Provide the (x, y) coordinate of the cell's center where the given text is located.  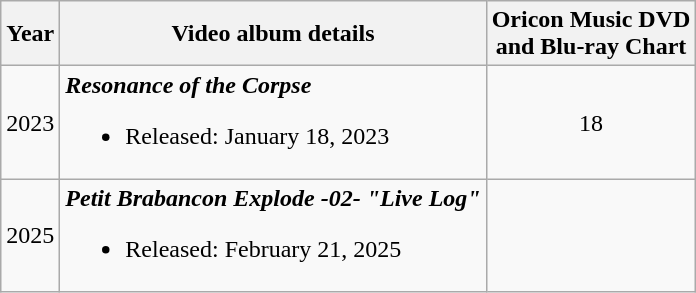
Petit Brabancon Explode -02- "Live Log"Released: February 21, 2025 (273, 236)
Oricon Music DVDand Blu-ray Chart (591, 34)
2023 (30, 122)
Video album details (273, 34)
2025 (30, 236)
Resonance of the CorpseReleased: January 18, 2023 (273, 122)
18 (591, 122)
Year (30, 34)
